Locate the cell with the specified text and output its [X, Y] center coordinate. 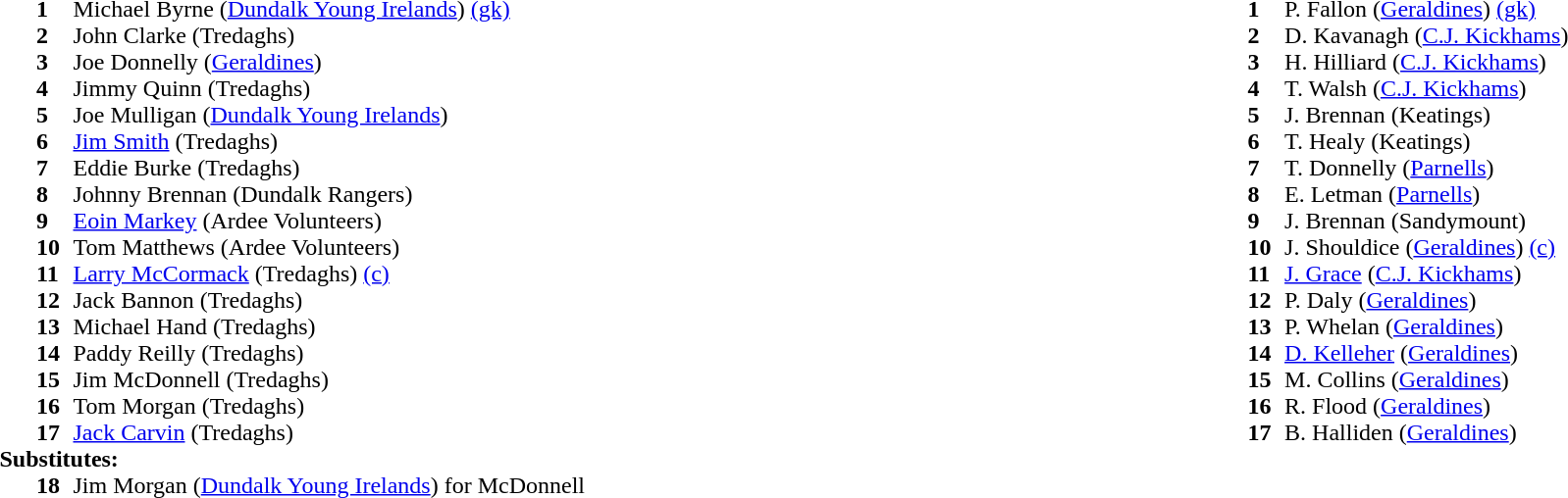
Paddy Reilly (Tredaghs) [329, 353]
J. Brennan (Keatings) [1427, 116]
H. Hilliard (C.J. Kickhams) [1427, 63]
Joe Donnelly (Geraldines) [329, 63]
Substitutes: [292, 459]
Jim Smith (Tredaghs) [329, 141]
Eddie Burke (Tredaghs) [329, 169]
Jim McDonnell (Tredaghs) [329, 380]
Tom Morgan (Tredaghs) [329, 406]
R. Flood (Geraldines) [1427, 406]
T. Donnelly (Parnells) [1427, 169]
Jimmy Quinn (Tredaghs) [329, 88]
M. Collins (Geraldines) [1427, 380]
T. Walsh (C.J. Kickhams) [1427, 88]
J. Shouldice (Geraldines) (c) [1427, 247]
Jack Bannon (Tredaghs) [329, 300]
D. Kelleher (Geraldines) [1427, 353]
Tom Matthews (Ardee Volunteers) [329, 247]
P. Whelan (Geraldines) [1427, 327]
Johnny Brennan (Dundalk Rangers) [329, 194]
D. Kavanagh (C.J. Kickhams) [1427, 35]
J. Grace (C.J. Kickhams) [1427, 274]
J. Brennan (Sandymount) [1427, 222]
Larry McCormack (Tredaghs) (c) [329, 274]
John Clarke (Tredaghs) [329, 35]
Michael Hand (Tredaghs) [329, 327]
B. Halliden (Geraldines) [1427, 433]
Eoin Markey (Ardee Volunteers) [329, 222]
Joe Mulligan (Dundalk Young Irelands) [329, 116]
E. Letman (Parnells) [1427, 194]
P. Daly (Geraldines) [1427, 300]
T. Healy (Keatings) [1427, 141]
Jack Carvin (Tredaghs) [329, 433]
